Pinpoint the cell where the given text exists, returning its (x, y) midpoint coordinate. 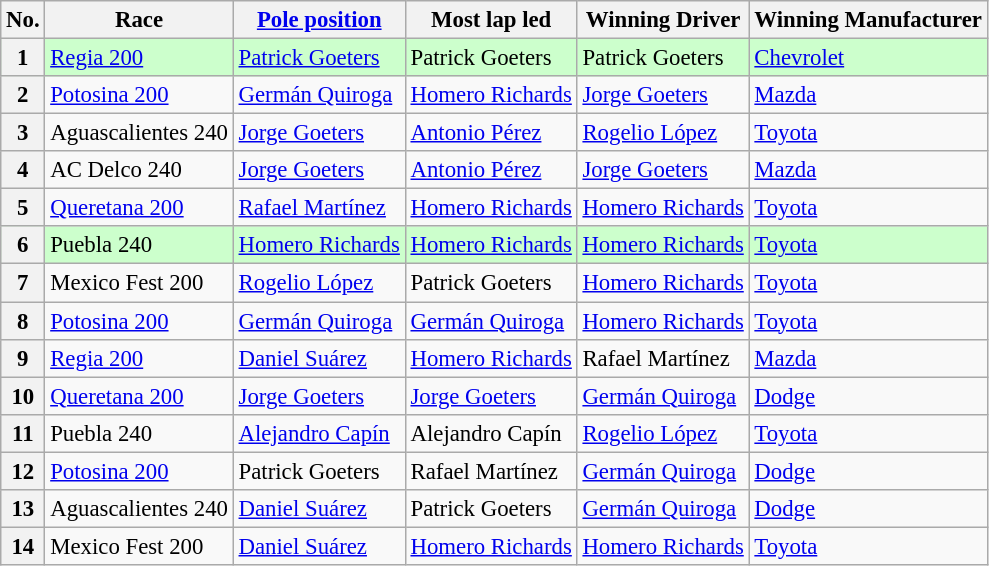
Winning Manufacturer (868, 20)
AC Delco 240 (139, 170)
12 (23, 471)
2 (23, 95)
3 (23, 133)
Chevrolet (868, 58)
Most lap led (491, 20)
No. (23, 20)
11 (23, 433)
14 (23, 546)
7 (23, 283)
Race (139, 20)
Winning Driver (663, 20)
10 (23, 396)
6 (23, 245)
4 (23, 170)
13 (23, 509)
Pole position (319, 20)
9 (23, 358)
8 (23, 321)
1 (23, 58)
5 (23, 208)
